Output the (x, y) coordinate of the center of the cell containing the given text.  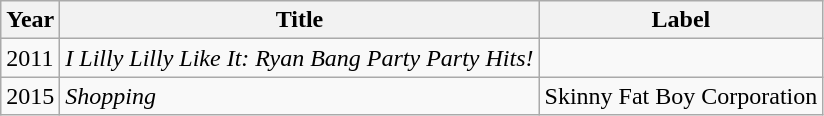
Skinny Fat Boy Corporation (681, 96)
2011 (30, 58)
Label (681, 20)
2015 (30, 96)
I Lilly Lilly Like It: Ryan Bang Party Party Hits! (300, 58)
Year (30, 20)
Shopping (300, 96)
Title (300, 20)
